Pinpoint the cell where the given text exists, returning its (x, y) midpoint coordinate. 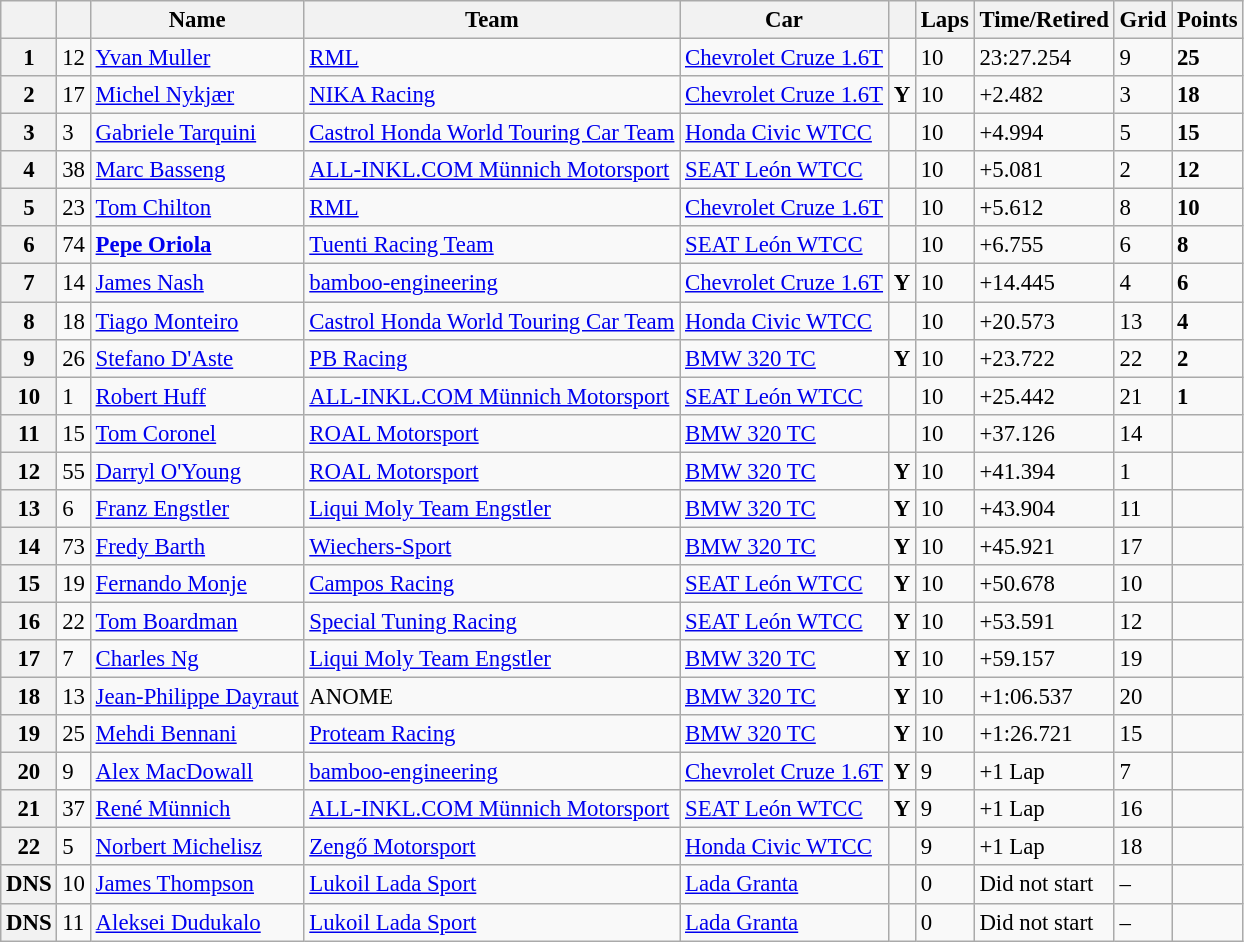
Michel Nykjær (197, 95)
Pepe Oriola (197, 245)
Norbert Michelisz (197, 847)
James Thompson (197, 885)
PB Racing (492, 358)
+4.994 (1044, 133)
Jean-Philippe Dayraut (197, 697)
Gabriele Tarquini (197, 133)
NIKA Racing (492, 95)
Tom Boardman (197, 621)
+1:26.721 (1044, 734)
+59.157 (1044, 659)
Team (492, 20)
Tuenti Racing Team (492, 245)
Wiechers-Sport (492, 546)
+5.081 (1044, 170)
Car (784, 20)
+14.445 (1044, 283)
Tom Chilton (197, 208)
Name (197, 20)
Time/Retired (1044, 20)
+2.482 (1044, 95)
+23.722 (1044, 358)
Robert Huff (197, 396)
Mehdi Bennani (197, 734)
+45.921 (1044, 546)
38 (74, 170)
René Münnich (197, 809)
Proteam Racing (492, 734)
Yvan Muller (197, 58)
26 (74, 358)
74 (74, 245)
37 (74, 809)
Grid (1142, 20)
+50.678 (1044, 584)
+37.126 (1044, 433)
Franz Engstler (197, 509)
Aleksei Dudukalo (197, 922)
Marc Basseng (197, 170)
+5.612 (1044, 208)
Tiago Monteiro (197, 321)
Alex MacDowall (197, 772)
+25.442 (1044, 396)
Charles Ng (197, 659)
Fredy Barth (197, 546)
+41.394 (1044, 471)
Stefano D'Aste (197, 358)
23:27.254 (1044, 58)
ANOME (492, 697)
23 (74, 208)
Darryl O'Young (197, 471)
+53.591 (1044, 621)
+6.755 (1044, 245)
55 (74, 471)
Zengő Motorsport (492, 847)
Fernando Monje (197, 584)
+1:06.537 (1044, 697)
73 (74, 546)
Campos Racing (492, 584)
Tom Coronel (197, 433)
Points (1208, 20)
+20.573 (1044, 321)
Special Tuning Racing (492, 621)
Laps (944, 20)
+43.904 (1044, 509)
James Nash (197, 283)
